Return the [x, y] coordinate for the center point of the cell that contains the specified text.  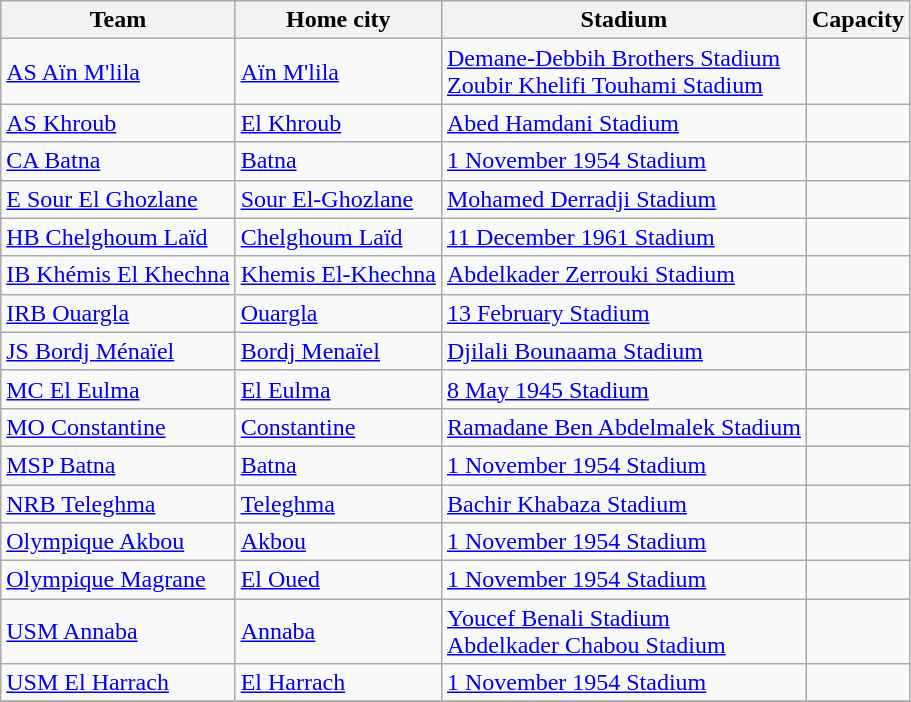
Constantine [338, 427]
Ouargla [338, 313]
Ramadane Ben Abdelmalek Stadium [624, 427]
Stadium [624, 20]
Teleghma [338, 503]
Youcef Benali StadiumAbdelkader Chabou Stadium [624, 632]
Djilali Bounaama Stadium [624, 351]
IRB Ouargla [118, 313]
Demane-Debbih Brothers StadiumZoubir Khelifi Touhami Stadium [624, 72]
Team [118, 20]
AS Aïn M'lila [118, 72]
Bordj Menaïel [338, 351]
Annaba [338, 632]
Capacity [858, 20]
Abed Hamdani Stadium [624, 123]
Khemis El-Khechna [338, 275]
Akbou [338, 542]
Bachir Khabaza Stadium [624, 503]
USM El Harrach [118, 683]
Olympique Magrane [118, 580]
Sour El-Ghozlane [338, 199]
HB Chelghoum Laïd [118, 237]
El Oued [338, 580]
Olympique Akbou [118, 542]
NRB Teleghma [118, 503]
CA Batna [118, 161]
JS Bordj Ménaïel [118, 351]
E Sour El Ghozlane [118, 199]
Mohamed Derradji Stadium [624, 199]
USM Annaba [118, 632]
Aïn M'lila [338, 72]
11 December 1961 Stadium [624, 237]
MSP Batna [118, 465]
El Khroub [338, 123]
El Eulma [338, 389]
13 February Stadium [624, 313]
Abdelkader Zerrouki Stadium [624, 275]
IB Khémis El Khechna [118, 275]
Home city [338, 20]
AS Khroub [118, 123]
El Harrach [338, 683]
Chelghoum Laïd [338, 237]
8 May 1945 Stadium [624, 389]
MC El Eulma [118, 389]
MO Constantine [118, 427]
